Locate the cell with the specified text and output its (X, Y) center coordinate. 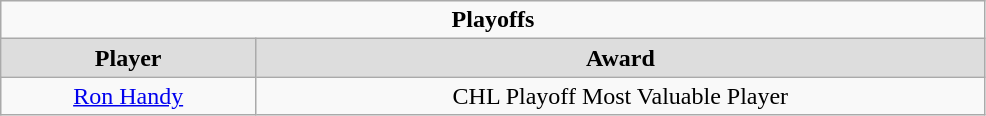
Ron Handy (128, 96)
Player (128, 58)
Playoffs (493, 20)
CHL Playoff Most Valuable Player (621, 96)
Award (621, 58)
